Return [X, Y] of the center of cell containing provided text 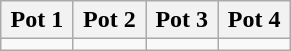
Pot 3 [182, 20]
Pot 2 [109, 20]
Pot 4 [254, 20]
Pot 1 [37, 20]
